For the text-containing cell, return its midpoint in [x, y] coordinate format. 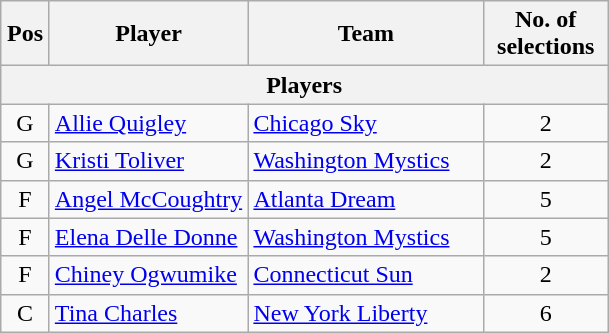
Elena Delle Donne [148, 237]
Angel McCoughtry [148, 199]
No. of selections [546, 34]
Tina Charles [148, 313]
New York Liberty [366, 313]
Pos [26, 34]
Connecticut Sun [366, 275]
Kristi Toliver [148, 161]
Atlanta Dream [366, 199]
Players [304, 85]
Team [366, 34]
Allie Quigley [148, 123]
Chicago Sky [366, 123]
6 [546, 313]
Player [148, 34]
C [26, 313]
Chiney Ogwumike [148, 275]
